For the text-containing cell, return its midpoint in (X, Y) coordinate format. 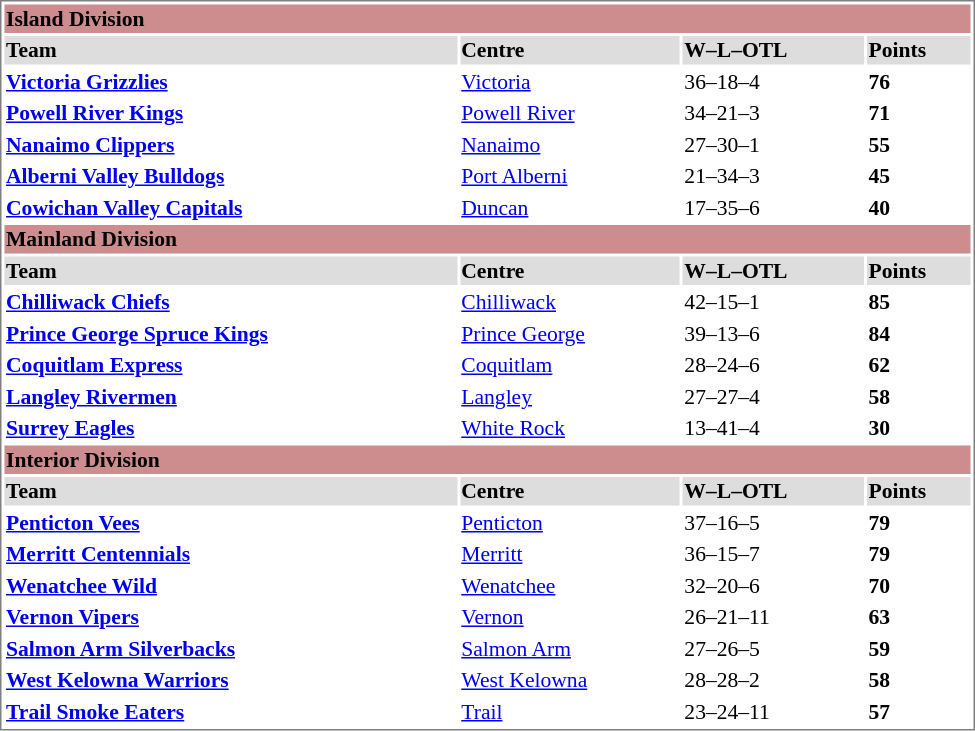
32–20–6 (774, 586)
13–41–4 (774, 428)
85 (918, 302)
Victoria (570, 82)
Trail Smoke Eaters (230, 712)
Nanaimo Clippers (230, 144)
39–13–6 (774, 334)
West Kelowna Warriors (230, 680)
Powell River (570, 113)
Mainland Division (487, 239)
Surrey Eagles (230, 428)
Penticton (570, 522)
70 (918, 586)
34–21–3 (774, 113)
Alberni Valley Bulldogs (230, 176)
40 (918, 208)
Penticton Vees (230, 522)
62 (918, 365)
White Rock (570, 428)
21–34–3 (774, 176)
42–15–1 (774, 302)
Wenatchee Wild (230, 586)
28–24–6 (774, 365)
Trail (570, 712)
27–30–1 (774, 144)
71 (918, 113)
37–16–5 (774, 522)
36–15–7 (774, 554)
Merritt Centennials (230, 554)
30 (918, 428)
Port Alberni (570, 176)
84 (918, 334)
63 (918, 617)
Chilliwack Chiefs (230, 302)
Cowichan Valley Capitals (230, 208)
Vernon (570, 617)
Island Division (487, 18)
Victoria Grizzlies (230, 82)
Prince George (570, 334)
Langley (570, 396)
76 (918, 82)
27–27–4 (774, 396)
Duncan (570, 208)
59 (918, 648)
17–35–6 (774, 208)
23–24–11 (774, 712)
Prince George Spruce Kings (230, 334)
Vernon Vipers (230, 617)
Salmon Arm (570, 648)
Powell River Kings (230, 113)
45 (918, 176)
57 (918, 712)
Wenatchee (570, 586)
Interior Division (487, 460)
Chilliwack (570, 302)
Langley Rivermen (230, 396)
28–28–2 (774, 680)
West Kelowna (570, 680)
Salmon Arm Silverbacks (230, 648)
Nanaimo (570, 144)
Merritt (570, 554)
Coquitlam (570, 365)
27–26–5 (774, 648)
26–21–11 (774, 617)
Coquitlam Express (230, 365)
36–18–4 (774, 82)
55 (918, 144)
